Search for the cell housing the specified text and yield its [x, y] center coordinate. 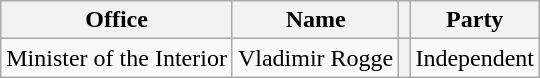
Party [475, 20]
Independent [475, 58]
Minister of the Interior [117, 58]
Vladimir Rogge [315, 58]
Office [117, 20]
Name [315, 20]
